Determine the [X, Y] coordinate at the center of the cell enclosing the given text.  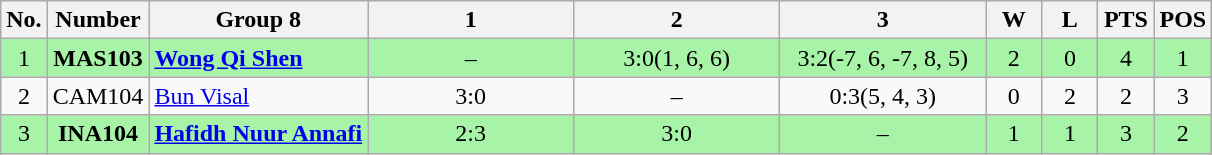
3:2(-7, 6, -7, 8, 5) [883, 58]
Number [98, 20]
Wong Qi Shen [258, 58]
INA104 [98, 134]
CAM104 [98, 96]
2:3 [471, 134]
No. [24, 20]
W [1014, 20]
Group 8 [258, 20]
Bun Visal [258, 96]
3:0(1, 6, 6) [677, 58]
0:3(5, 4, 3) [883, 96]
MAS103 [98, 58]
Hafidh Nuur Annafi [258, 134]
4 [1126, 58]
L [1070, 20]
PTS [1126, 20]
POS [1183, 20]
